Scan for the cell matching the given text and deliver its [X, Y] coordinate at center. 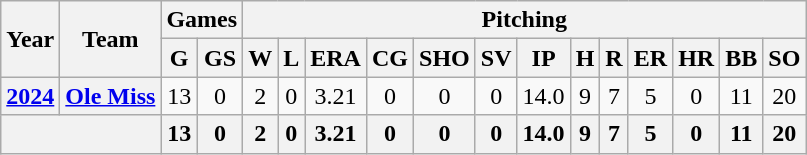
HR [696, 58]
Games [202, 20]
CG [390, 58]
SHO [445, 58]
G [180, 58]
Year [30, 39]
ER [650, 58]
GS [220, 58]
Pitching [524, 20]
H [585, 58]
BB [742, 58]
W [260, 58]
L [292, 58]
IP [544, 58]
Team [110, 39]
2024 [30, 96]
R [614, 58]
SO [784, 58]
SV [496, 58]
Ole Miss [110, 96]
ERA [336, 58]
